Return [X, Y] of the center of cell containing provided text 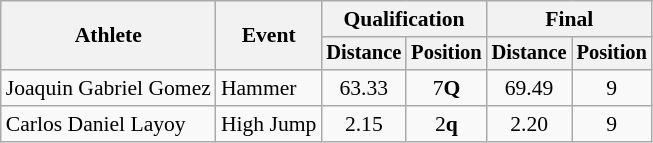
Final [570, 19]
Athlete [108, 36]
2.20 [530, 124]
Carlos Daniel Layoy [108, 124]
Hammer [268, 88]
69.49 [530, 88]
High Jump [268, 124]
2q [446, 124]
7Q [446, 88]
Qualification [404, 19]
Event [268, 36]
63.33 [364, 88]
2.15 [364, 124]
Joaquin Gabriel Gomez [108, 88]
